Pinpoint the cell where the given text exists, returning its (X, Y) midpoint coordinate. 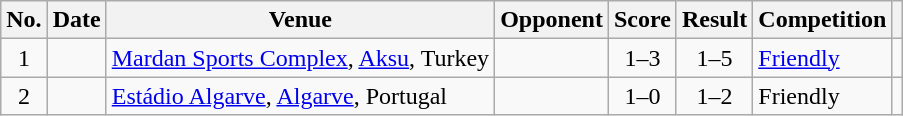
Score (642, 20)
1–5 (714, 58)
Venue (300, 20)
1–0 (642, 96)
Competition (822, 20)
1–3 (642, 58)
Mardan Sports Complex, Aksu, Turkey (300, 58)
1 (24, 58)
1–2 (714, 96)
2 (24, 96)
Result (714, 20)
Opponent (552, 20)
No. (24, 20)
Estádio Algarve, Algarve, Portugal (300, 96)
Date (76, 20)
